Determine the [X, Y] coordinate at the center of the cell enclosing the given text.  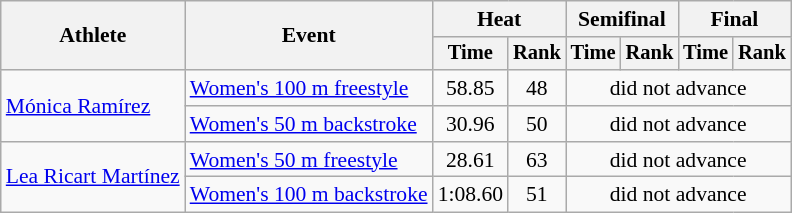
58.85 [470, 88]
Women's 50 m freestyle [309, 160]
Mónica Ramírez [93, 106]
51 [537, 195]
50 [537, 124]
Semifinal [622, 19]
Athlete [93, 36]
Women's 50 m backstroke [309, 124]
Lea Ricart Martínez [93, 178]
63 [537, 160]
28.61 [470, 160]
Final [734, 19]
48 [537, 88]
30.96 [470, 124]
Event [309, 36]
Heat [500, 19]
Women's 100 m backstroke [309, 195]
Women's 100 m freestyle [309, 88]
1:08.60 [470, 195]
